Return (x, y) of the center of cell containing provided text 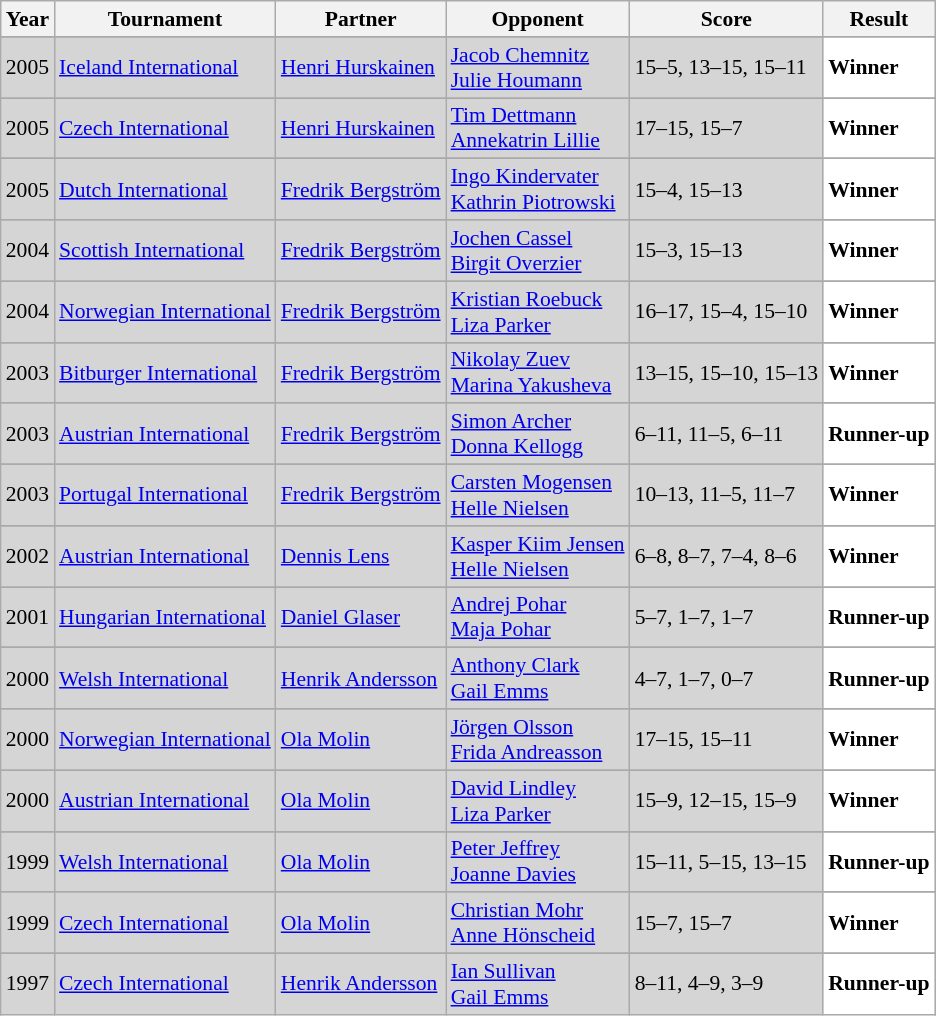
Iceland International (165, 68)
6–8, 8–7, 7–4, 8–6 (727, 556)
4–7, 1–7, 0–7 (727, 678)
Partner (361, 19)
15–9, 12–15, 15–9 (727, 800)
David Lindley Liza Parker (538, 800)
Result (878, 19)
Ingo Kindervater Kathrin Piotrowski (538, 190)
5–7, 1–7, 1–7 (727, 618)
Jacob Chemnitz Julie Houmann (538, 68)
Bitburger International (165, 372)
Tim Dettmann Annekatrin Lillie (538, 128)
Christian Mohr Anne Hönscheid (538, 924)
15–3, 15–13 (727, 250)
Nikolay Zuev Marina Yakusheva (538, 372)
10–13, 11–5, 11–7 (727, 496)
8–11, 4–9, 3–9 (727, 984)
Score (727, 19)
Jörgen Olsson Frida Andreasson (538, 740)
Kristian Roebuck Liza Parker (538, 312)
Kasper Kiim Jensen Helle Nielsen (538, 556)
Portugal International (165, 496)
15–7, 15–7 (727, 924)
15–11, 5–15, 13–15 (727, 862)
Carsten Mogensen Helle Nielsen (538, 496)
15–4, 15–13 (727, 190)
17–15, 15–7 (727, 128)
2002 (28, 556)
Hungarian International (165, 618)
17–15, 15–11 (727, 740)
Scottish International (165, 250)
15–5, 13–15, 15–11 (727, 68)
Tournament (165, 19)
Anthony Clark Gail Emms (538, 678)
Dennis Lens (361, 556)
13–15, 15–10, 15–13 (727, 372)
Andrej Pohar Maja Pohar (538, 618)
Year (28, 19)
1997 (28, 984)
2001 (28, 618)
Dutch International (165, 190)
Peter Jeffrey Joanne Davies (538, 862)
Opponent (538, 19)
16–17, 15–4, 15–10 (727, 312)
Jochen Cassel Birgit Overzier (538, 250)
6–11, 11–5, 6–11 (727, 434)
Simon Archer Donna Kellogg (538, 434)
Ian Sullivan Gail Emms (538, 984)
Daniel Glaser (361, 618)
